Pinpoint the cell where the given text exists, returning its [X, Y] midpoint coordinate. 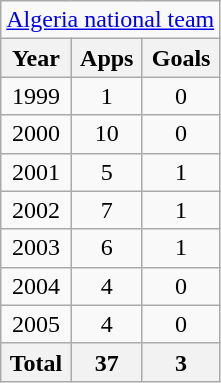
Algeria national team [110, 20]
37 [106, 362]
2004 [36, 286]
Total [36, 362]
Year [36, 58]
6 [106, 248]
Goals [180, 58]
5 [106, 172]
2000 [36, 134]
1999 [36, 96]
2002 [36, 210]
2001 [36, 172]
10 [106, 134]
2005 [36, 324]
2003 [36, 248]
Apps [106, 58]
3 [180, 362]
7 [106, 210]
